For the text-containing cell, return its midpoint in [X, Y] coordinate format. 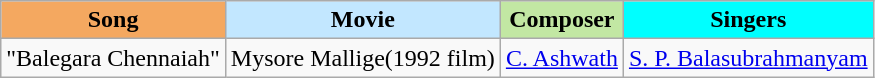
Singers [748, 20]
Mysore Mallige(1992 film) [362, 58]
Composer [562, 20]
Song [114, 20]
Movie [362, 20]
S. P. Balasubrahmanyam [748, 58]
C. Ashwath [562, 58]
"Balegara Chennaiah" [114, 58]
